Find where the given text appears and provide that cell's center as [x, y] coordinate. 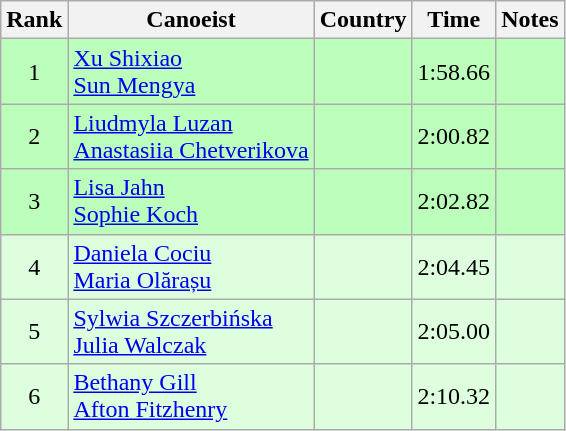
Country [363, 20]
2:04.45 [454, 266]
Rank [34, 20]
2:00.82 [454, 136]
Lisa JahnSophie Koch [191, 202]
1 [34, 72]
2 [34, 136]
2:10.32 [454, 396]
Notes [530, 20]
2:05.00 [454, 332]
Xu ShixiaoSun Mengya [191, 72]
Daniela CociuMaria Olărașu [191, 266]
5 [34, 332]
4 [34, 266]
Sylwia SzczerbińskaJulia Walczak [191, 332]
Liudmyla LuzanAnastasiia Chetverikova [191, 136]
6 [34, 396]
1:58.66 [454, 72]
Canoeist [191, 20]
3 [34, 202]
2:02.82 [454, 202]
Time [454, 20]
Bethany GillAfton Fitzhenry [191, 396]
